Determine the (x, y) coordinate at the center of the cell enclosing the given text.  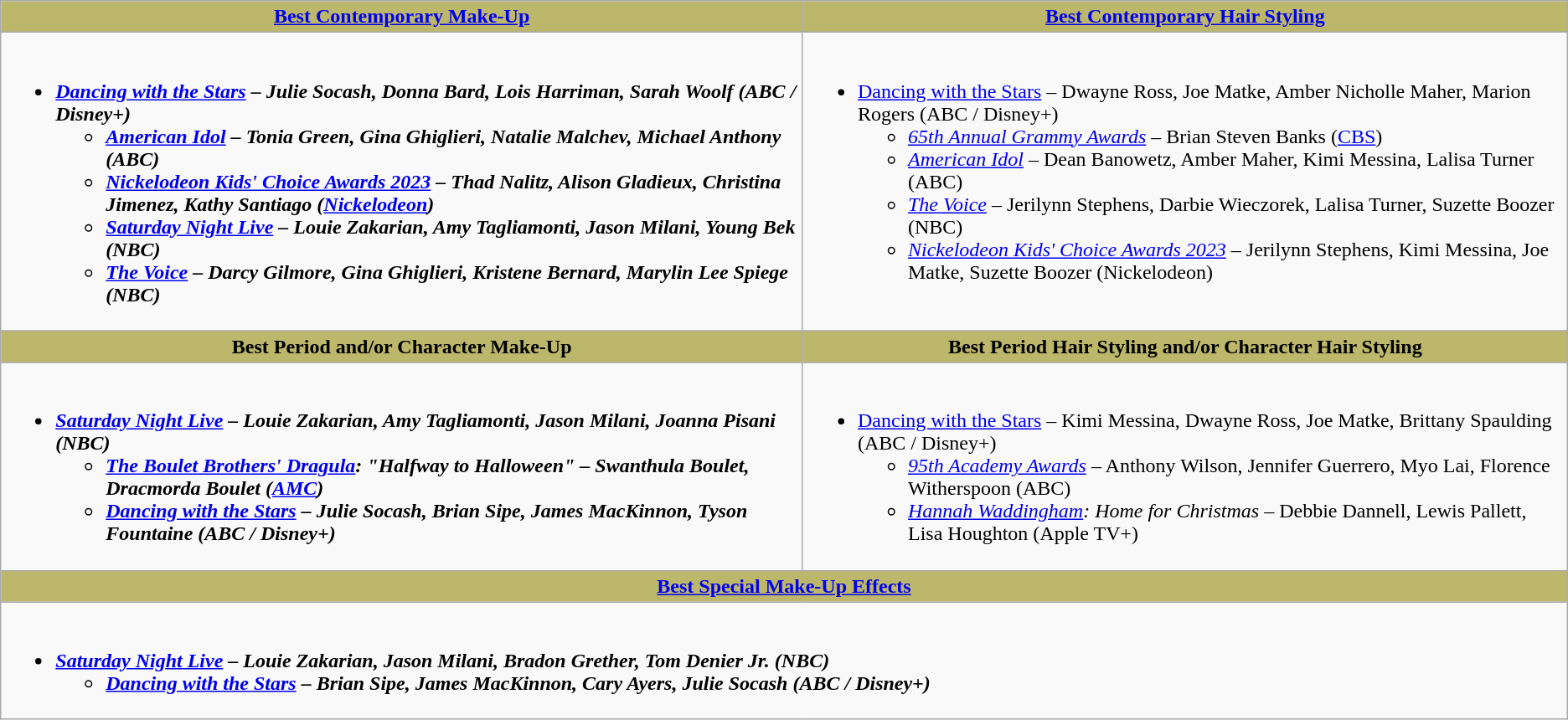
Best Special Make-Up Effects (784, 586)
Best Period and/or Character Make-Up (402, 347)
Best Period Hair Styling and/or Character Hair Styling (1184, 347)
Best Contemporary Hair Styling (1184, 17)
Best Contemporary Make-Up (402, 17)
